Find where the given text appears and provide that cell's center as [X, Y] coordinate. 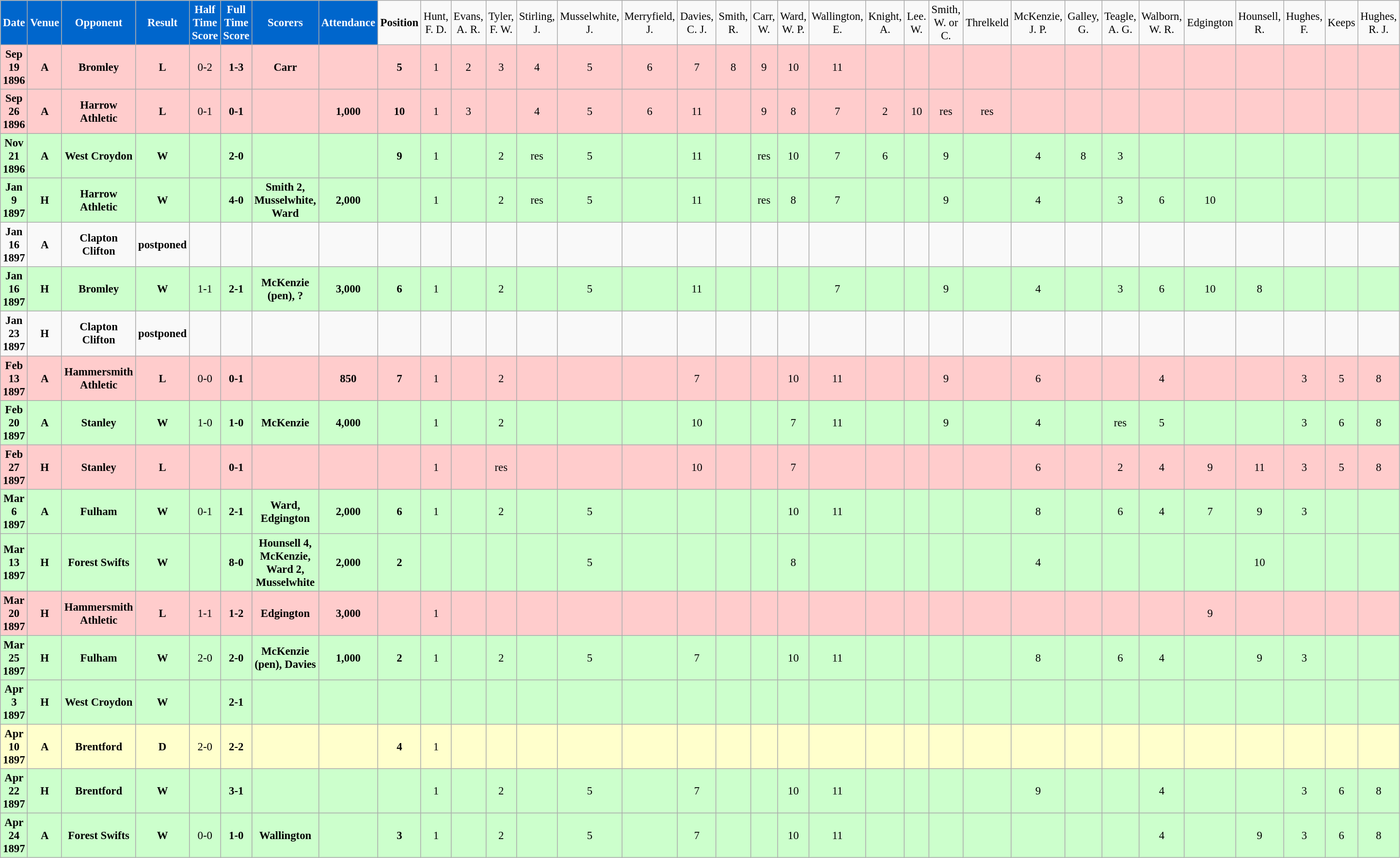
Feb 20 1897 [14, 422]
Mar 6 1897 [14, 511]
Teagle, A. G. [1121, 23]
Galley, G. [1083, 23]
4-0 [237, 200]
Mar 13 1897 [14, 563]
Sep 19 1896 [14, 67]
Opponent [98, 23]
McKenzie, J. P. [1038, 23]
Hounsell, R. [1259, 23]
0-2 [205, 67]
Jan 23 1897 [14, 334]
Wallington, E. [838, 23]
Feb 13 1897 [14, 378]
Tyler, F. W. [501, 23]
Smith, W. or C. [946, 23]
Merryfield, J. [650, 23]
4,000 [348, 422]
Attendance [348, 23]
Knight, A. [885, 23]
Hughes, R. J. [1379, 23]
Carr [286, 67]
McKenzie (pen), Davies [286, 658]
Carr, W. [764, 23]
Mar 25 1897 [14, 658]
Hunt, F. D. [436, 23]
Threlkeld [987, 23]
Hughes, F. [1305, 23]
Half Time Score [205, 23]
Davies, C. J. [697, 23]
Apr 22 1897 [14, 791]
Apr 3 1897 [14, 702]
Hounsell 4, McKenzie, Ward 2, Musselwhite [286, 563]
Walborn, W. R. [1161, 23]
Feb 27 1897 [14, 467]
Scorers [286, 23]
1-3 [237, 67]
850 [348, 378]
Keeps [1341, 23]
Evans, A. R. [468, 23]
Ward, W. P. [793, 23]
Stirling, J. [537, 23]
Ward, Edgington [286, 511]
Date [14, 23]
Wallington [286, 836]
Nov 21 1896 [14, 156]
Apr 10 1897 [14, 746]
1-2 [237, 614]
McKenzie (pen), ? [286, 289]
Sep 26 1896 [14, 112]
McKenzie [286, 422]
3-1 [237, 791]
Mar 20 1897 [14, 614]
Full Time Score [237, 23]
Musselwhite, J. [589, 23]
Jan 9 1897 [14, 200]
Smith 2, Musselwhite, Ward [286, 200]
Lee. W. [917, 23]
Result [163, 23]
Apr 24 1897 [14, 836]
8-0 [237, 563]
Venue [45, 23]
2-2 [237, 746]
Smith, R. [733, 23]
Position [399, 23]
D [163, 746]
